From the cell containing the given text, extract its center point as (x, y) coordinate. 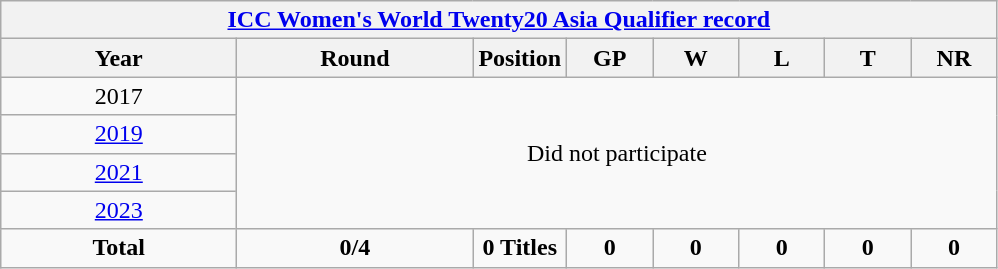
2023 (119, 210)
2019 (119, 134)
2017 (119, 96)
L (782, 58)
Did not participate (617, 153)
0 Titles (520, 248)
Total (119, 248)
Year (119, 58)
W (696, 58)
0/4 (355, 248)
GP (610, 58)
Round (355, 58)
2021 (119, 172)
ICC Women's World Twenty20 Asia Qualifier record (499, 20)
T (868, 58)
Position (520, 58)
NR (954, 58)
